Determine the [x, y] coordinate at the center of the cell enclosing the given text.  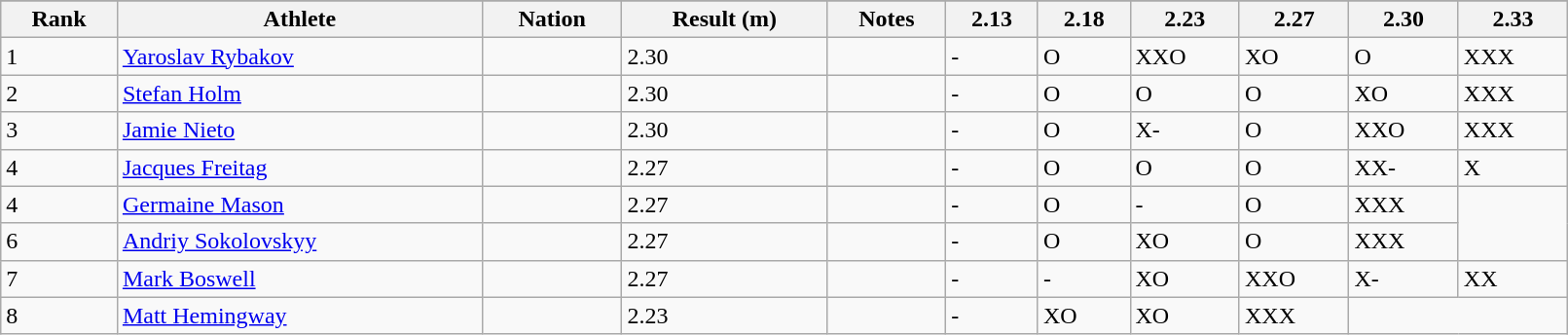
Nation [553, 19]
Jamie Nieto [300, 130]
Stefan Holm [300, 93]
2.13 [993, 19]
Yaroslav Rybakov [300, 56]
2 [59, 93]
1 [59, 56]
Andriy Sokolovskyy [300, 242]
Notes [887, 19]
3 [59, 130]
XX- [1404, 167]
6 [59, 242]
Jacques Freitag [300, 167]
X [1513, 167]
Rank [59, 19]
Athlete [300, 19]
7 [59, 279]
Result (m) [724, 19]
XX [1513, 279]
8 [59, 316]
Mark Boswell [300, 279]
Germaine Mason [300, 205]
2.33 [1513, 19]
2.18 [1084, 19]
Matt Hemingway [300, 316]
